Return (x, y) of the center of cell containing provided text 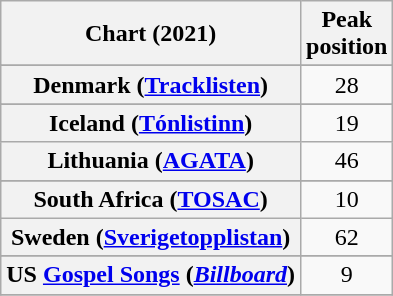
19 (347, 123)
Iceland (Tónlistinn) (151, 123)
Denmark (Tracklisten) (151, 85)
Chart (2021) (151, 34)
46 (347, 161)
10 (347, 199)
Lithuania (AGATA) (151, 161)
Sweden (Sverigetopplistan) (151, 237)
62 (347, 237)
28 (347, 85)
9 (347, 275)
US Gospel Songs (Billboard) (151, 275)
South Africa (TOSAC) (151, 199)
Peakposition (347, 34)
